For the text-containing cell, return its midpoint in (X, Y) coordinate format. 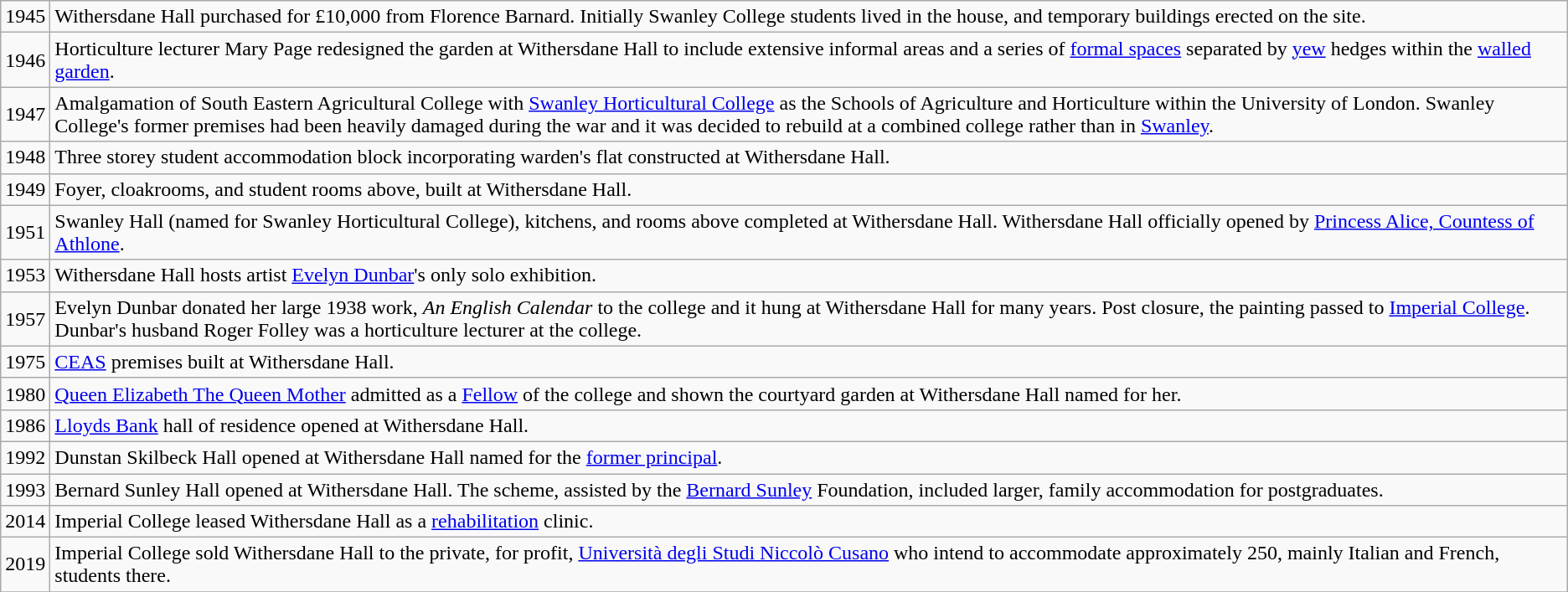
1980 (25, 394)
Dunstan Skilbeck Hall opened at Withersdane Hall named for the former principal. (809, 457)
Withersdane Hall hosts artist Evelyn Dunbar's only solo exhibition. (809, 275)
2014 (25, 522)
1953 (25, 275)
1957 (25, 318)
1975 (25, 362)
1948 (25, 157)
1992 (25, 457)
2019 (25, 564)
1986 (25, 425)
1993 (25, 490)
Foyer, cloakrooms, and student rooms above, built at Withersdane Hall. (809, 189)
Three storey student accommodation block incorporating warden's flat constructed at Withersdane Hall. (809, 157)
Queen Elizabeth The Queen Mother admitted as a Fellow of the college and shown the courtyard garden at Withersdane Hall named for her. (809, 394)
Lloyds Bank hall of residence opened at Withersdane Hall. (809, 425)
CEAS premises built at Withersdane Hall. (809, 362)
Imperial College leased Withersdane Hall as a rehabilitation clinic. (809, 522)
1946 (25, 60)
1947 (25, 114)
1951 (25, 233)
1945 (25, 17)
1949 (25, 189)
